Provide the [X, Y] coordinate of the cell's center where the given text is located.  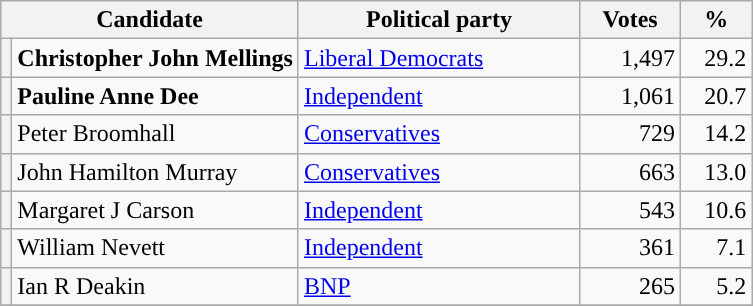
729 [630, 134]
29.2 [716, 58]
Political party [438, 20]
Liberal Democrats [438, 58]
543 [630, 210]
20.7 [716, 96]
361 [630, 248]
5.2 [716, 286]
William Nevett [156, 248]
Christopher John Mellings [156, 58]
663 [630, 172]
% [716, 20]
265 [630, 286]
BNP [438, 286]
Margaret J Carson [156, 210]
John Hamilton Murray [156, 172]
Votes [630, 20]
Candidate [150, 20]
10.6 [716, 210]
13.0 [716, 172]
Pauline Anne Dee [156, 96]
1,061 [630, 96]
7.1 [716, 248]
14.2 [716, 134]
Ian R Deakin [156, 286]
1,497 [630, 58]
Peter Broomhall [156, 134]
